Extract the (X, Y) coordinate from the center of the cell holding the provided text.  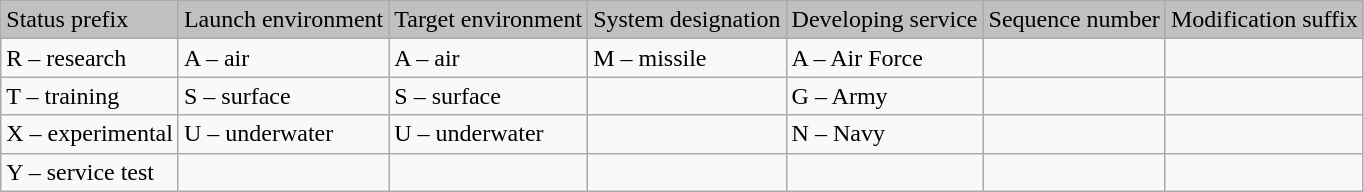
Target environment (488, 20)
A – Air Force (884, 58)
Developing service (884, 20)
System designation (687, 20)
Status prefix (90, 20)
X – experimental (90, 134)
R – research (90, 58)
M – missile (687, 58)
Sequence number (1074, 20)
G – Army (884, 96)
T – training (90, 96)
N – Navy (884, 134)
Y – service test (90, 172)
Launch environment (283, 20)
Modification suffix (1264, 20)
